Extract the [X, Y] coordinate from the center of the cell holding the provided text.  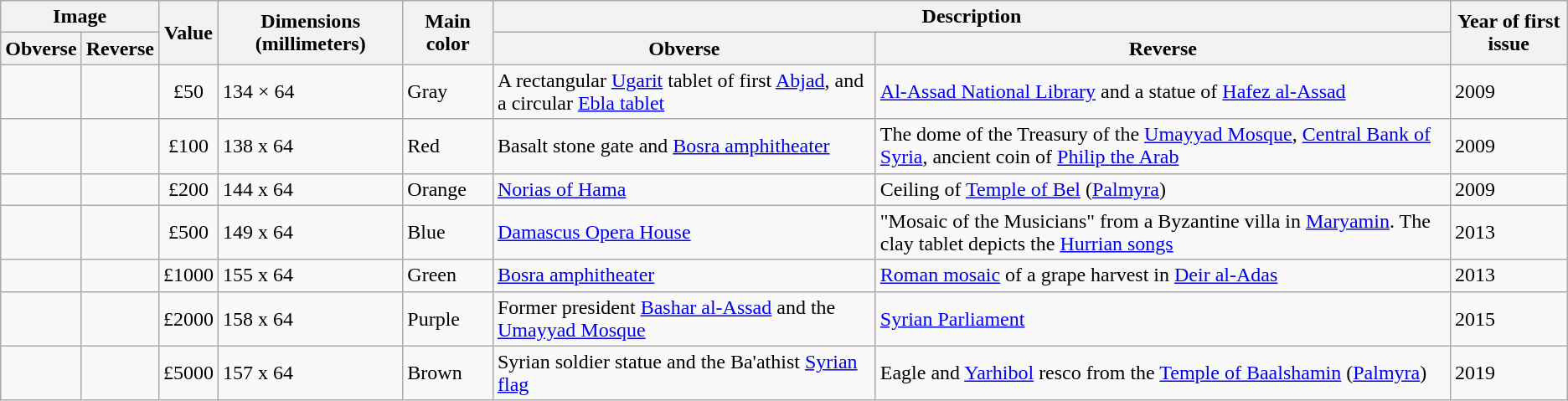
Bosra amphitheater [683, 275]
Red [448, 146]
"Mosaic of the Musicians" from a Byzantine villa in Maryamin. The clay tablet depicts the Hurrian songs [1163, 233]
Purple [448, 318]
£5000 [188, 373]
158 x 64 [311, 318]
Value [188, 33]
Green [448, 275]
Dimensions (millimeters) [311, 33]
£500 [188, 233]
Image [80, 17]
138 x 64 [311, 146]
Blue [448, 233]
Damascus Opera House [683, 233]
A rectangular Ugarit tablet of first Abjad, and a circular Ebla tablet [683, 92]
Ceiling of Temple of Bel (Palmyra) [1163, 189]
Year of first issue [1509, 33]
Syrian soldier statue and the Ba'athist Syrian flag [683, 373]
134 × 64 [311, 92]
The dome of the Treasury of the Umayyad Mosque, Central Bank of Syria, ancient coin of Philip the Arab [1163, 146]
Main color [448, 33]
Orange [448, 189]
Al-Assad National Library and a statue of Hafez al-Assad [1163, 92]
157 x 64 [311, 373]
Roman mosaic of a grape harvest in Deir al-Adas [1163, 275]
2015 [1509, 318]
149 x 64 [311, 233]
£1000 [188, 275]
£50 [188, 92]
Gray [448, 92]
Former president Bashar al-Assad and the Umayyad Mosque [683, 318]
£200 [188, 189]
£100 [188, 146]
Syrian Parliament [1163, 318]
Norias of Hama [683, 189]
2019 [1509, 373]
Brown [448, 373]
Basalt stone gate and Bosra amphitheater [683, 146]
£2000 [188, 318]
155 x 64 [311, 275]
144 x 64 [311, 189]
Description [972, 17]
Eagle and Yarhibol resco from the Temple of Baalshamin (Palmyra) [1163, 373]
